Locate the cell with the specified text and output its [X, Y] center coordinate. 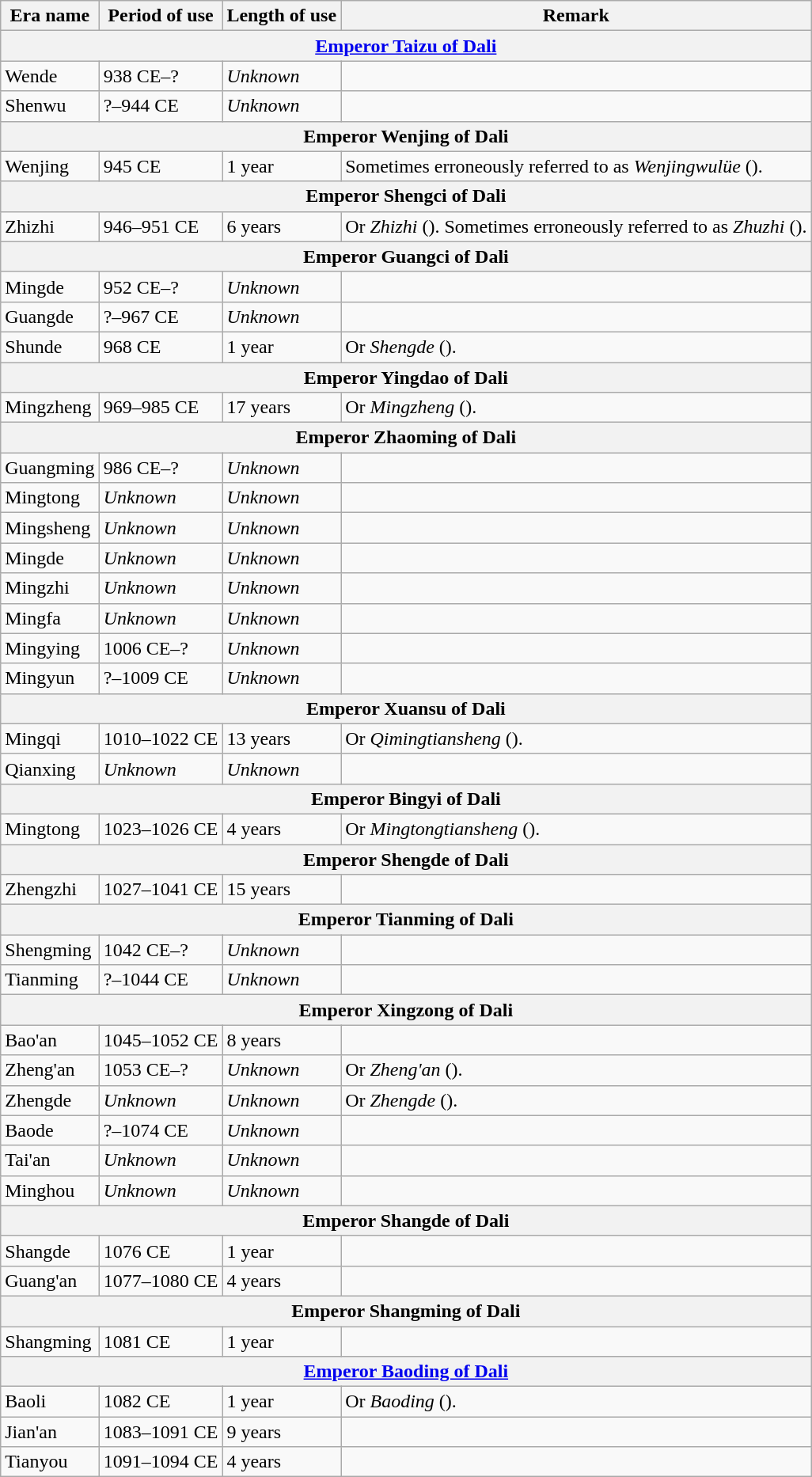
Minghou [50, 1190]
Or Mingzheng (). [576, 408]
Baode [50, 1130]
968 CE [161, 347]
17 years [282, 408]
1076 CE [161, 1251]
Tai'an [50, 1160]
Emperor Yingdao of Dali [406, 378]
Guangde [50, 317]
Mingzheng [50, 408]
6 years [282, 226]
Sometimes erroneously referred to as Wenjingwulüe (). [576, 166]
Guangming [50, 468]
13 years [282, 738]
Era name [50, 16]
Or Baoding (). [576, 1402]
Mingsheng [50, 528]
Wende [50, 76]
1010–1022 CE [161, 738]
9 years [282, 1432]
Mingying [50, 648]
969–985 CE [161, 408]
Remark [576, 16]
Emperor Shangde of Dali [406, 1221]
Zhizhi [50, 226]
Tianyou [50, 1462]
Emperor Bingyi of Dali [406, 799]
1023–1026 CE [161, 829]
Tianming [50, 980]
Qianxing [50, 769]
Shenwu [50, 106]
Or Mingtongtiansheng (). [576, 829]
938 CE–? [161, 76]
Zhengde [50, 1100]
Mingfa [50, 618]
Emperor Shengde of Dali [406, 859]
1045–1052 CE [161, 1040]
Guang'an [50, 1281]
Zheng'an [50, 1070]
1077–1080 CE [161, 1281]
Mingzhi [50, 588]
1083–1091 CE [161, 1432]
Emperor Shangming of Dali [406, 1311]
Length of use [282, 16]
Shunde [50, 347]
Emperor Guangci of Dali [406, 256]
?–1074 CE [161, 1130]
Emperor Tianming of Dali [406, 920]
Shengming [50, 950]
Emperor Baoding of Dali [406, 1372]
15 years [282, 890]
Mingqi [50, 738]
1081 CE [161, 1342]
Emperor Taizu of Dali [406, 46]
Or Zheng'an (). [576, 1070]
Emperor Wenjing of Dali [406, 136]
8 years [282, 1040]
Shangde [50, 1251]
986 CE–? [161, 468]
Shangming [50, 1342]
Emperor Zhaoming of Dali [406, 438]
946–951 CE [161, 226]
Or Zhizhi (). Sometimes erroneously referred to as Zhuzhi (). [576, 226]
952 CE–? [161, 287]
?–1009 CE [161, 678]
Or Shengde (). [576, 347]
1006 CE–? [161, 648]
Period of use [161, 16]
Zhengzhi [50, 890]
Or Qimingtiansheng (). [576, 738]
Mingyun [50, 678]
?–967 CE [161, 317]
1053 CE–? [161, 1070]
Jian'an [50, 1432]
Wenjing [50, 166]
?–1044 CE [161, 980]
1091–1094 CE [161, 1462]
Emperor Xuansu of Dali [406, 708]
Emperor Shengci of Dali [406, 196]
Baoli [50, 1402]
945 CE [161, 166]
Bao'an [50, 1040]
1042 CE–? [161, 950]
1027–1041 CE [161, 890]
?–944 CE [161, 106]
Or Zhengde (). [576, 1100]
1082 CE [161, 1402]
Emperor Xingzong of Dali [406, 1010]
